Return (x, y) of the center of cell containing provided text 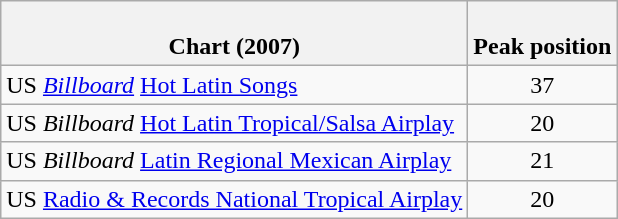
Peak position (542, 34)
37 (542, 85)
US Billboard Latin Regional Mexican Airplay (234, 161)
US Billboard Hot Latin Songs (234, 85)
US Radio & Records National Tropical Airplay (234, 199)
Chart (2007) (234, 34)
21 (542, 161)
US Billboard Hot Latin Tropical/Salsa Airplay (234, 123)
